Return (X, Y) of the center of cell containing provided text 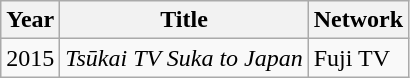
Fuji TV (358, 58)
2015 (30, 58)
Year (30, 20)
Title (184, 20)
Tsūkai TV Suka to Japan (184, 58)
Network (358, 20)
